Output the [x, y] coordinate of the center of the cell containing the given text.  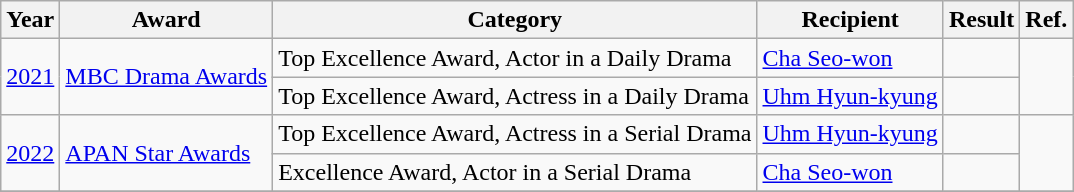
2022 [30, 153]
Top Excellence Award, Actress in a Daily Drama [515, 96]
Excellence Award, Actor in a Serial Drama [515, 172]
2021 [30, 77]
Ref. [1046, 20]
Result [981, 20]
Category [515, 20]
Top Excellence Award, Actress in a Serial Drama [515, 134]
Award [166, 20]
MBC Drama Awards [166, 77]
APAN Star Awards [166, 153]
Recipient [850, 20]
Year [30, 20]
Top Excellence Award, Actor in a Daily Drama [515, 58]
